Locate the cell with the specified text and output its [x, y] center coordinate. 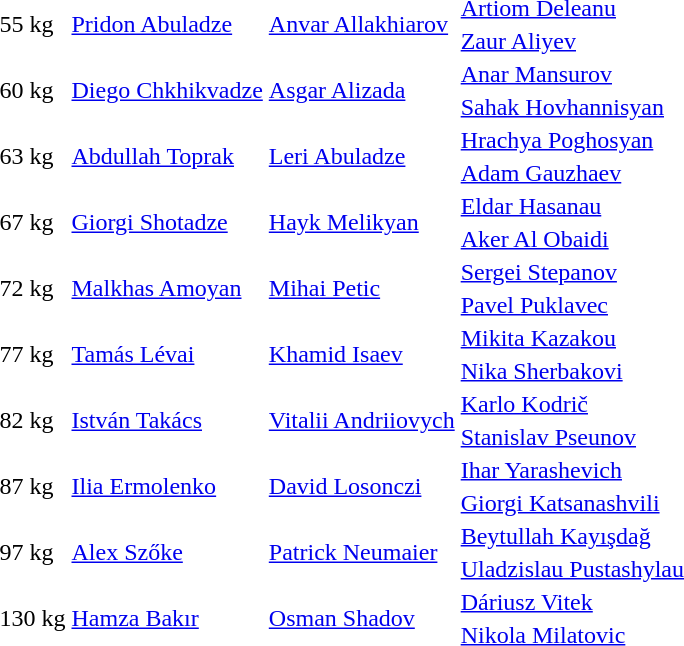
Hayk Melikyan [362, 222]
Patrick Neumaier [362, 552]
Leri Abuladze [362, 156]
Tamás Lévai [167, 354]
Khamid Isaev [362, 354]
Vitalii Andriiovych [362, 420]
István Takács [167, 420]
Malkhas Amoyan [167, 288]
Diego Chkhikvadze [167, 90]
Alex Szőke [167, 552]
Abdullah Toprak [167, 156]
Ilia Ermolenko [167, 486]
Giorgi Shotadze [167, 222]
Asgar Alizada [362, 90]
David Losonczi [362, 486]
Mihai Petic [362, 288]
